Detect which cell encompasses the target text, then output its (x, y) center coordinate. 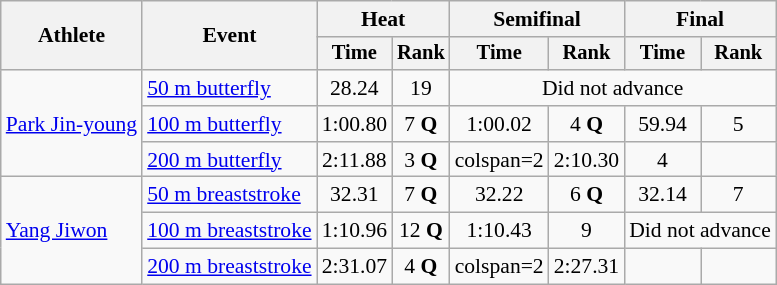
200 m breaststroke (229, 267)
100 m butterfly (229, 124)
2:11.88 (354, 160)
Event (229, 36)
3 Q (421, 160)
32.31 (354, 195)
12 Q (421, 231)
Yang Jiwon (72, 230)
5 (738, 124)
200 m butterfly (229, 160)
32.14 (662, 195)
2:10.30 (586, 160)
19 (421, 88)
7 (738, 195)
2:27.31 (586, 267)
2:31.07 (354, 267)
50 m breaststroke (229, 195)
1:10.43 (500, 231)
100 m breaststroke (229, 231)
Semifinal (538, 19)
Athlete (72, 36)
1:00.80 (354, 124)
1:10.96 (354, 231)
6 Q (586, 195)
Heat (384, 19)
4 (662, 160)
1:00.02 (500, 124)
59.94 (662, 124)
32.22 (500, 195)
9 (586, 231)
Park Jin-young (72, 124)
28.24 (354, 88)
Final (700, 19)
50 m butterfly (229, 88)
